Pinpoint the cell where the given text exists, returning its (X, Y) midpoint coordinate. 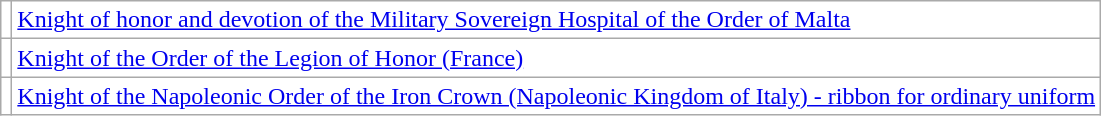
Knight of the Napoleonic Order of the Iron Crown (Napoleonic Kingdom of Italy) - ribbon for ordinary uniform (556, 96)
Knight of honor and devotion of the Military Sovereign Hospital of the Order of Malta (556, 20)
Knight of the Order of the Legion of Honor (France) (556, 58)
